Find where the given text appears and provide that cell's center as (X, Y) coordinate. 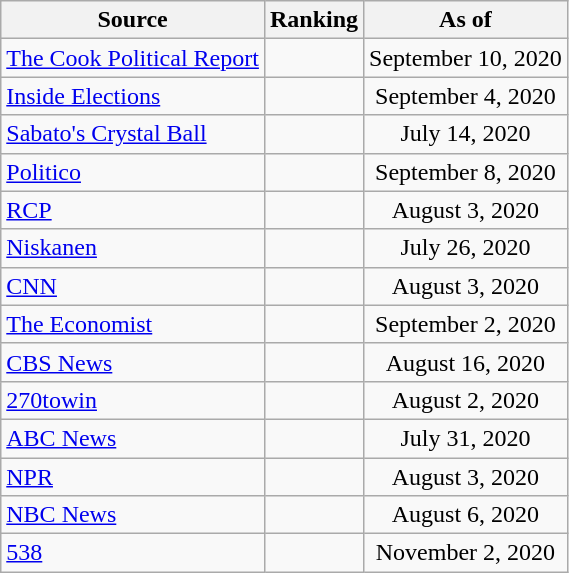
Ranking (314, 20)
September 4, 2020 (466, 96)
Politico (133, 172)
As of (466, 20)
September 8, 2020 (466, 172)
July 14, 2020 (466, 134)
Sabato's Crystal Ball (133, 134)
ABC News (133, 438)
CBS News (133, 362)
July 31, 2020 (466, 438)
538 (133, 553)
Niskanen (133, 248)
August 6, 2020 (466, 515)
September 2, 2020 (466, 324)
RCP (133, 210)
July 26, 2020 (466, 248)
NBC News (133, 515)
270towin (133, 400)
CNN (133, 286)
September 10, 2020 (466, 58)
November 2, 2020 (466, 553)
August 16, 2020 (466, 362)
NPR (133, 477)
The Economist (133, 324)
Inside Elections (133, 96)
August 2, 2020 (466, 400)
The Cook Political Report (133, 58)
Source (133, 20)
